Capture the cell that displays the provided text and extract its [x, y] central coordinate. 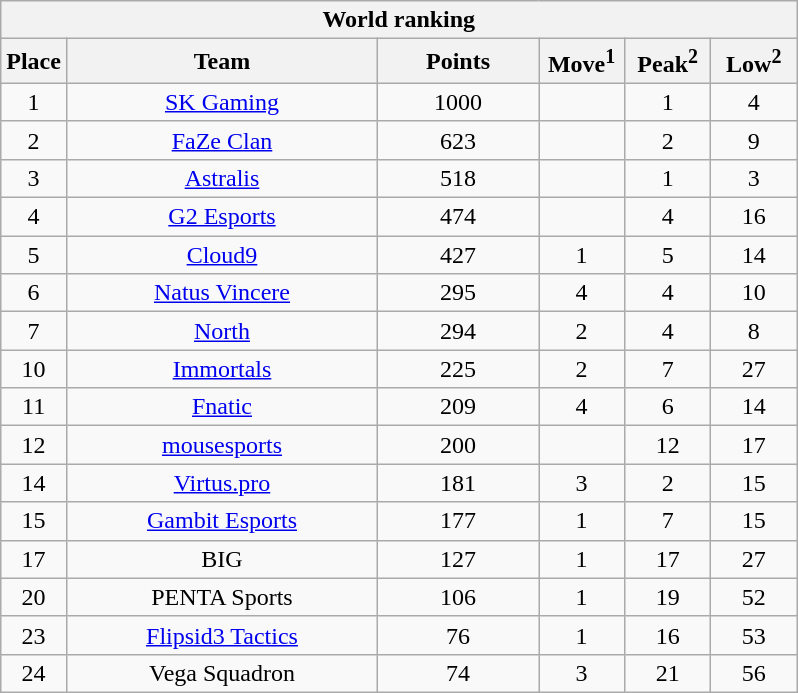
294 [458, 331]
474 [458, 217]
20 [34, 597]
106 [458, 597]
209 [458, 407]
Fnatic [222, 407]
181 [458, 483]
Cloud9 [222, 255]
SK Gaming [222, 102]
mousesports [222, 445]
53 [754, 635]
8 [754, 331]
9 [754, 140]
76 [458, 635]
127 [458, 559]
Team [222, 62]
295 [458, 293]
Virtus.pro [222, 483]
Immortals [222, 369]
24 [34, 673]
518 [458, 178]
G2 Esports [222, 217]
11 [34, 407]
21 [668, 673]
Gambit Esports [222, 521]
Flipsid3 Tactics [222, 635]
Peak2 [668, 62]
225 [458, 369]
Astralis [222, 178]
52 [754, 597]
19 [668, 597]
Place [34, 62]
Points [458, 62]
23 [34, 635]
World ranking [399, 20]
623 [458, 140]
56 [754, 673]
200 [458, 445]
BIG [222, 559]
Natus Vincere [222, 293]
1000 [458, 102]
Low2 [754, 62]
North [222, 331]
427 [458, 255]
177 [458, 521]
Vega Squadron [222, 673]
FaZe Clan [222, 140]
Move1 [582, 62]
74 [458, 673]
PENTA Sports [222, 597]
